For the text-containing cell, return its midpoint in [x, y] coordinate format. 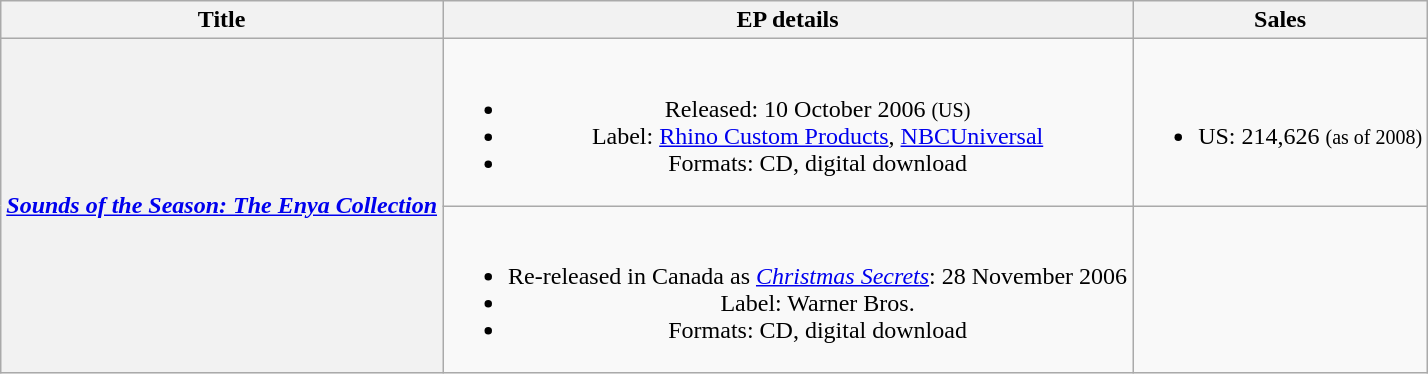
Sales [1280, 20]
Title [222, 20]
US: 214,626 (as of 2008) [1280, 122]
Sounds of the Season: The Enya Collection [222, 206]
Released: 10 October 2006 (US)Label: Rhino Custom Products, NBCUniversalFormats: CD, digital download [788, 122]
EP details [788, 20]
Re-released in Canada as Christmas Secrets: 28 November 2006Label: Warner Bros.Formats: CD, digital download [788, 290]
